Determine the [X, Y] coordinate at the center of the cell enclosing the given text.  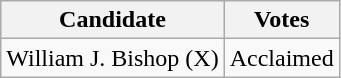
Votes [282, 20]
William J. Bishop (X) [112, 58]
Candidate [112, 20]
Acclaimed [282, 58]
